Provide the (X, Y) coordinate of the cell's center where the given text is located.  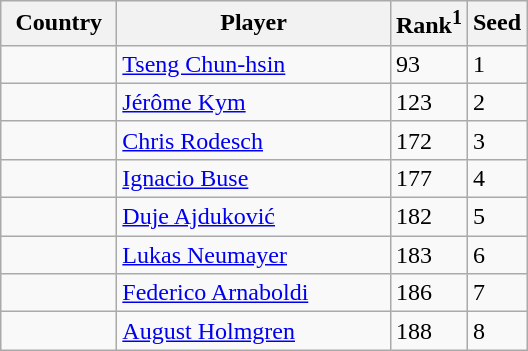
Player (254, 24)
Federico Arnaboldi (254, 293)
7 (496, 293)
183 (428, 255)
6 (496, 255)
Duje Ajduković (254, 217)
93 (428, 64)
Lukas Neumayer (254, 255)
172 (428, 140)
4 (496, 178)
August Holmgren (254, 331)
186 (428, 293)
5 (496, 217)
1 (496, 64)
Jérôme Kym (254, 102)
Tseng Chun-hsin (254, 64)
Chris Rodesch (254, 140)
Seed (496, 24)
Rank1 (428, 24)
8 (496, 331)
177 (428, 178)
3 (496, 140)
Country (59, 24)
2 (496, 102)
188 (428, 331)
182 (428, 217)
123 (428, 102)
Ignacio Buse (254, 178)
